Extract the [X, Y] coordinate from the center of the cell holding the provided text.  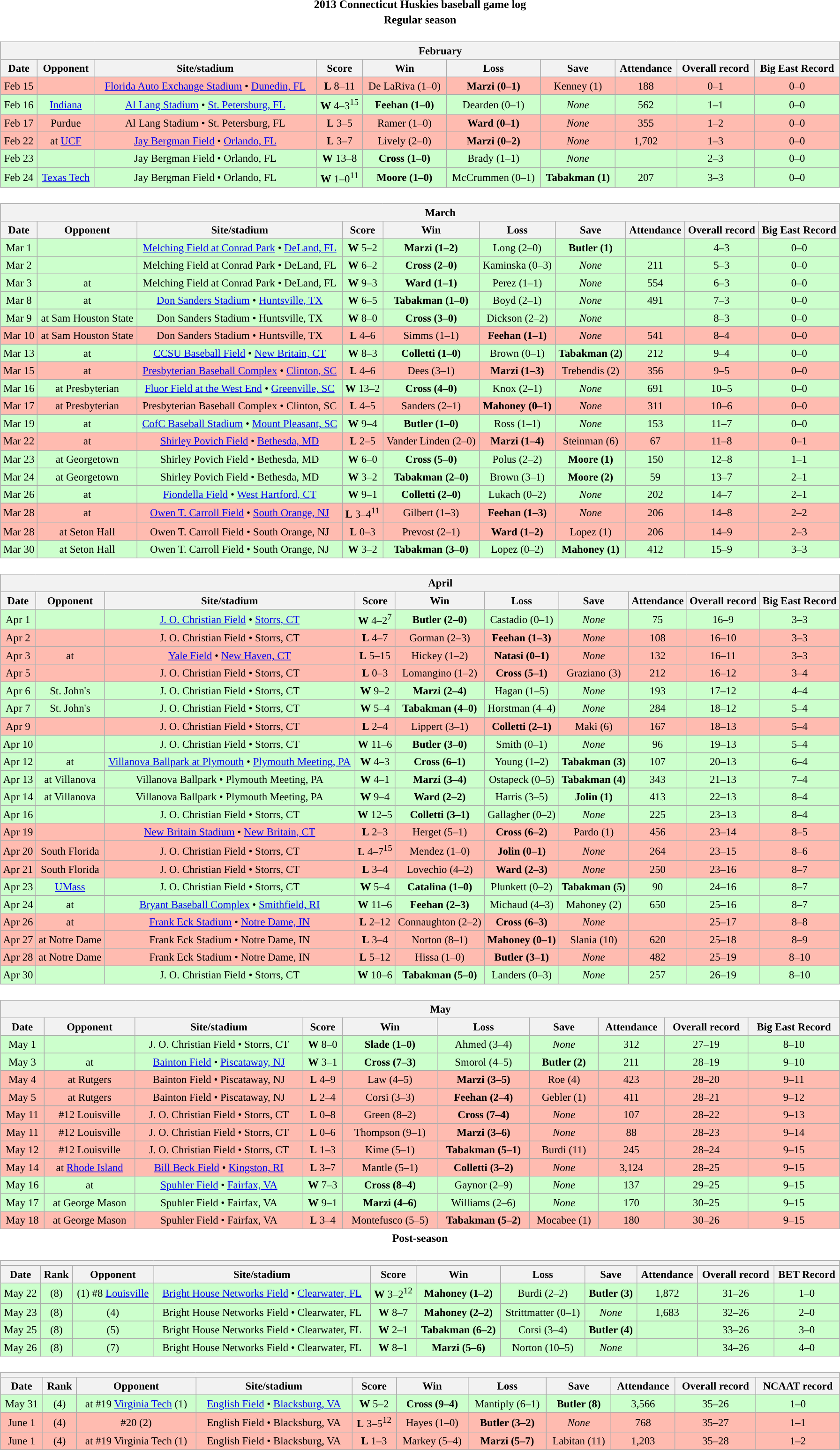
Butler (3) [611, 1293]
Brown (0–1) [517, 353]
Marzi (1–4) [517, 441]
Hissa (1–0) [440, 957]
Burdi (2–2) [543, 1293]
May 17 [22, 1203]
(7) [113, 1347]
Corsi (3–3) [390, 1097]
16–10 [723, 638]
Apr 21 [18, 869]
14–9 [721, 532]
Burdi (11) [564, 1150]
New Britain Stadium • New Britain, CT [230, 832]
23–15 [723, 850]
L 4–9 [322, 1079]
Tabakman (3) [593, 761]
April [420, 583]
16–11 [723, 656]
Apr 6 [18, 691]
Cross (6–3) [521, 922]
2–2 [799, 513]
Cross (7–4) [484, 1115]
Apr 27 [18, 940]
Feb 16 [19, 105]
28–23 [706, 1132]
Apr 7 [18, 708]
Apr 10 [18, 744]
202 [655, 494]
Tabakman (2) [591, 353]
Slade (1–0) [390, 1044]
Mar 23 [19, 459]
35–27 [715, 1422]
9–11 [794, 1079]
9–14 [794, 1132]
Strittmatter (0–1) [543, 1312]
W 9–2 [375, 691]
L 3–512 [374, 1422]
Tabakman (1) [577, 177]
355 [646, 123]
Mar 8 [19, 301]
2–0 [807, 1312]
Long (2–0) [517, 248]
7–3 [721, 301]
Mendez (1–0) [440, 850]
Cross (5–1) [521, 673]
Fluor Field at the West End • Greenville, SC [240, 389]
284 [657, 708]
10–6 [721, 406]
8–3 [721, 318]
Feehan (1–0) [405, 105]
McCrummen (0–1) [494, 177]
356 [655, 371]
May 4 [22, 1079]
4–0 [807, 1347]
L 4–5 [363, 406]
L 2–3 [375, 832]
264 [657, 850]
(1) #8 Louisville [113, 1293]
9–10 [794, 1062]
Apr 28 [18, 957]
768 [643, 1422]
Apr 3 [18, 656]
Herget (5–1) [440, 832]
Mahoney (1) [591, 549]
Bill Beck Field • Kingston, RI [219, 1167]
Kaminska (0–3) [517, 265]
Mar 2 [19, 265]
L 3–5 [339, 123]
Cross (6–2) [521, 832]
Tabakman (5–2) [484, 1220]
Green (8–2) [390, 1115]
Connaughton (2–2) [440, 922]
Perez (1–1) [517, 283]
3,124 [631, 1167]
(5) [113, 1330]
Feb 23 [19, 158]
Lomangino (1–2) [440, 673]
Marzi (1–2) [431, 248]
Colletti (1–0) [431, 353]
Apr 16 [18, 814]
Mahoney (1–2) [458, 1293]
Boyd (2–1) [517, 301]
22–13 [723, 796]
Ramer (1–0) [405, 123]
W 4–3 [375, 761]
Michaud (4–3) [521, 905]
16–9 [723, 619]
Apr 20 [18, 850]
Plunkett (0–2) [521, 887]
Feb 15 [19, 86]
Butler (2) [564, 1062]
11–8 [721, 441]
13–7 [721, 477]
Mar 16 [19, 389]
Tabakman (3–0) [431, 549]
Montefusco (5–5) [390, 1220]
Colletti (2–0) [431, 494]
#20 (2) [136, 1422]
8–5 [800, 832]
Tabakman (1–0) [431, 301]
31–26 [736, 1293]
Butler (4) [611, 1330]
May 26 [21, 1347]
28–22 [706, 1115]
Maki (6) [593, 726]
Ward (0–1) [494, 123]
8–6 [800, 850]
Corsi (3–4) [543, 1330]
Lippert (3–1) [440, 726]
Ward (1–1) [431, 283]
Butler (2–0) [440, 619]
Bryant Baseball Complex • Smithfield, RI [230, 905]
Lopez (0–2) [517, 549]
Apr 19 [18, 832]
Tabakman (6–2) [458, 1330]
3,566 [643, 1404]
312 [631, 1044]
Mar 24 [19, 477]
Butler (3–2) [507, 1422]
Apr 9 [18, 726]
29–25 [706, 1185]
456 [657, 832]
Slania (10) [593, 940]
Cross (1–0) [405, 158]
Jolin (1) [593, 796]
311 [655, 406]
Gebler (1) [564, 1097]
Tabakman (5–1) [484, 1150]
May 12 [22, 1150]
May 23 [21, 1312]
W 6–5 [363, 301]
150 [655, 459]
188 [646, 86]
Kime (5–1) [390, 1150]
132 [657, 656]
Catalina (1–0) [440, 887]
W 8–7 [393, 1312]
Smith (0–1) [521, 744]
35–26 [715, 1404]
W 7–3 [322, 1185]
412 [655, 549]
Marzi (0–1) [494, 86]
137 [631, 1185]
Ross (1–1) [517, 424]
16–12 [723, 673]
Tabakman (4–0) [440, 708]
20–13 [723, 761]
26–19 [723, 975]
4–4 [800, 691]
Brady (1–1) [494, 158]
Apr 24 [18, 905]
Young (1–2) [521, 761]
180 [631, 1220]
Hayes (1–0) [432, 1422]
Castadio (0–1) [521, 619]
6–3 [721, 283]
Marzi (1–3) [517, 371]
25–16 [723, 905]
Gaynor (2–9) [484, 1185]
167 [657, 726]
14–8 [721, 513]
Tabakman (4) [593, 779]
6–4 [800, 761]
May 22 [21, 1293]
4–3 [721, 248]
491 [655, 301]
Mar 17 [19, 406]
Indiana [66, 105]
L 4–7 [375, 638]
Colletti (3–1) [440, 814]
170 [631, 1203]
Marzi (2–4) [440, 691]
Horstman (4–4) [521, 708]
423 [631, 1079]
30–25 [706, 1203]
W 2–1 [393, 1330]
Polus (2–2) [517, 459]
554 [655, 283]
Colletti (2–1) [521, 726]
May 18 [22, 1220]
9–12 [794, 1097]
W 3–212 [393, 1293]
Marzi (3–4) [440, 779]
W 13–8 [339, 158]
Butler (1) [591, 248]
10–5 [721, 389]
Cross (8–4) [390, 1185]
153 [655, 424]
207 [646, 177]
NCAAT record [798, 1386]
Marzi (3–5) [484, 1079]
Labitan (11) [579, 1441]
14–7 [721, 494]
Harris (3–5) [521, 796]
1,203 [643, 1441]
May 16 [22, 1185]
February [420, 51]
Gallagher (0–2) [521, 814]
at Rhode Island [90, 1167]
Apr 14 [18, 796]
411 [631, 1097]
Knox (2–1) [517, 389]
343 [657, 779]
Apr 23 [18, 887]
21–13 [723, 779]
108 [657, 638]
8–8 [800, 922]
Mar 22 [19, 441]
Hagan (1–5) [521, 691]
15–9 [721, 549]
Dickson (2–2) [517, 318]
Texas Tech [66, 177]
Butler (1–0) [431, 424]
Marzi (5–7) [507, 1441]
1–3 [716, 141]
9–4 [721, 353]
257 [657, 975]
Vander Linden (2–0) [431, 441]
Mahoney (2–2) [458, 1312]
12–8 [721, 459]
De LaRiva (1–0) [405, 86]
Moore (2) [591, 477]
W 6–2 [363, 265]
35–28 [715, 1441]
9–13 [794, 1115]
1,872 [667, 1293]
23–14 [723, 832]
Natasi (0–1) [521, 656]
Thompson (9–1) [390, 1132]
Marzi (5–6) [458, 1347]
Moore (1) [591, 459]
Sanders (2–1) [431, 406]
Gilbert (1–3) [431, 513]
L 4–715 [375, 850]
Dees (3–1) [431, 371]
Apr 12 [18, 761]
Apr 5 [18, 673]
Mar 10 [19, 336]
UMass [70, 887]
Mantiply (6–1) [507, 1404]
Purdue [66, 123]
Mar 19 [19, 424]
Cross (2–0) [431, 265]
23–13 [723, 814]
Smorol (4–5) [484, 1062]
691 [655, 389]
8–9 [800, 940]
W 1–011 [339, 177]
Mar 26 [19, 494]
Feehan (2–3) [440, 905]
28–21 [706, 1097]
650 [657, 905]
Tabakman (5) [593, 887]
Apr 30 [18, 975]
Apr 1 [18, 619]
May [420, 1009]
413 [657, 796]
Lukach (0–2) [517, 494]
at UCF [66, 141]
Mar 1 [19, 248]
W 3–1 [322, 1062]
33–26 [736, 1330]
Feehan (2–4) [484, 1097]
Cross (9–4) [432, 1404]
May 5 [22, 1097]
May 25 [21, 1330]
620 [657, 940]
Pardo (1) [593, 832]
Gorman (2–3) [440, 638]
88 [631, 1132]
18–13 [723, 726]
W 6–0 [363, 459]
25–17 [723, 922]
Villanova Ballpark at Plymouth • Plymouth Meeting, PA [230, 761]
Mar 15 [19, 371]
W 8–3 [363, 353]
Mar 3 [19, 283]
Fiondella Field • West Hartford, CT [240, 494]
34–26 [736, 1347]
May 1 [22, 1044]
May 14 [22, 1167]
Mar 30 [19, 549]
Law (4–5) [390, 1079]
L 8–11 [339, 86]
Ahmed (3–4) [484, 1044]
30–26 [706, 1220]
562 [646, 105]
5–3 [721, 265]
225 [657, 814]
17–12 [723, 691]
1,702 [646, 141]
3–0 [807, 1330]
28–25 [706, 1167]
Butler (8) [579, 1404]
Ward (2–2) [440, 796]
L 5–12 [375, 957]
Mar 13 [19, 353]
Jolin (0–1) [521, 850]
Feehan (1–1) [517, 336]
Ward (2–3) [521, 869]
Norton (10–5) [543, 1347]
Apr 26 [18, 922]
Hickey (1–2) [440, 656]
Ostapeck (0–5) [521, 779]
W 4–1 [375, 779]
90 [657, 887]
W 10–6 [375, 975]
Mantle (5–1) [390, 1167]
Colletti (3–2) [484, 1167]
193 [657, 691]
Graziano (3) [593, 673]
Mar 9 [19, 318]
Tabakman (2–0) [431, 477]
Florida Auto Exchange Stadium • Dunedin, FL [205, 86]
1,683 [667, 1312]
25–18 [723, 940]
Simms (1–1) [431, 336]
28–20 [706, 1079]
Tabakman (5–0) [440, 975]
Norton (8–1) [440, 940]
18–12 [723, 708]
Mahoney (2) [593, 905]
Yale Field • New Haven, CT [230, 656]
Butler (3–0) [440, 744]
32–26 [736, 1312]
Ward (1–2) [517, 532]
Markey (5–4) [432, 1441]
28–19 [706, 1062]
L 3–411 [363, 513]
Trebendis (2) [591, 371]
59 [655, 477]
L 5–15 [375, 656]
Dearden (0–1) [494, 105]
96 [657, 744]
Steinman (6) [591, 441]
Marzi (3–6) [484, 1132]
541 [655, 336]
L 0–8 [322, 1115]
Lively (2–0) [405, 141]
Landers (0–3) [521, 975]
Feb 17 [19, 123]
Lovechio (4–2) [440, 869]
67 [655, 441]
Prevost (2–1) [431, 532]
27–19 [706, 1044]
Lopez (1) [591, 532]
250 [657, 869]
Roe (4) [564, 1079]
245 [631, 1150]
Feb 24 [19, 177]
Marzi (0–2) [494, 141]
Marzi (4–6) [390, 1203]
May 3 [22, 1062]
23–16 [723, 869]
Cross (5–0) [431, 459]
Apr 13 [18, 779]
28–24 [706, 1150]
19–13 [723, 744]
3–4 [800, 673]
CCSU Baseball Field • New Britain, CT [240, 353]
W 8–1 [393, 1347]
W 4–315 [339, 105]
25–19 [723, 957]
11–7 [721, 424]
Williams (2–6) [484, 1203]
W 9–3 [363, 283]
Cross (4–0) [431, 389]
BET Record [807, 1275]
482 [657, 957]
Cross (6–1) [440, 761]
Moore (1–0) [405, 177]
L 2–5 [363, 441]
Apr 2 [18, 638]
Kenney (1) [577, 86]
May 31 [22, 1404]
Mocabee (1) [564, 1220]
L 0–6 [322, 1132]
March [420, 212]
7–4 [800, 779]
Brown (3–1) [517, 477]
CofC Baseball Stadium • Mount Pleasant, SC [240, 424]
24–16 [723, 887]
W 4–27 [375, 619]
Cross (7–3) [390, 1062]
75 [657, 619]
Butler (3–1) [521, 957]
Feb 22 [19, 141]
9–5 [721, 371]
W 12–5 [375, 814]
L 2–12 [375, 922]
Cross (3–0) [431, 318]
W 13–2 [363, 389]
